Pinpoint the cell where the given text exists, returning its [X, Y] midpoint coordinate. 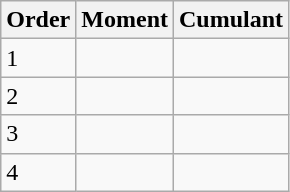
1 [38, 58]
Cumulant [232, 20]
Order [38, 20]
Moment [125, 20]
3 [38, 134]
2 [38, 96]
4 [38, 172]
